Output the [x, y] coordinate of the center of the cell containing the given text.  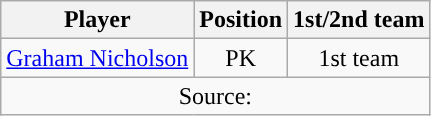
Player [98, 20]
Position [241, 20]
Graham Nicholson [98, 58]
Source: [216, 96]
PK [241, 58]
1st/2nd team [359, 20]
1st team [359, 58]
